Extract the [x, y] coordinate from the center of the cell holding the provided text.  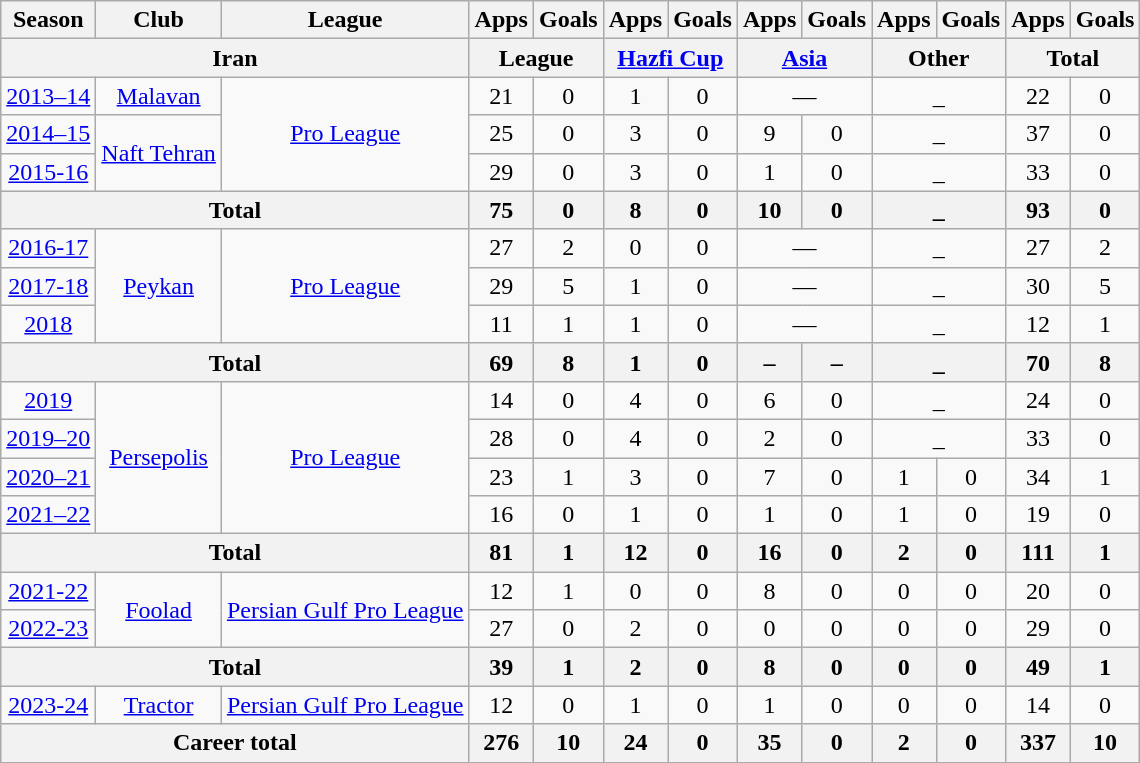
70 [1038, 362]
Club [159, 20]
337 [1038, 743]
2018 [48, 324]
2022-23 [48, 629]
2019 [48, 400]
49 [1038, 667]
25 [501, 134]
2021–22 [48, 515]
9 [769, 134]
Peykan [159, 286]
2015-16 [48, 172]
Naft Tehran [159, 153]
Other [939, 58]
Iran [235, 58]
Career total [235, 743]
69 [501, 362]
19 [1038, 515]
6 [769, 400]
20 [1038, 591]
11 [501, 324]
34 [1038, 477]
81 [501, 553]
2016-17 [48, 248]
75 [501, 210]
2014–15 [48, 134]
7 [769, 477]
35 [769, 743]
30 [1038, 286]
111 [1038, 553]
2017-18 [48, 286]
276 [501, 743]
2019–20 [48, 438]
2020–21 [48, 477]
Foolad [159, 610]
Tractor [159, 705]
2021-22 [48, 591]
28 [501, 438]
21 [501, 96]
37 [1038, 134]
Hazfi Cup [670, 58]
39 [501, 667]
Persepolis [159, 457]
Season [48, 20]
23 [501, 477]
Asia [804, 58]
Malavan [159, 96]
2023-24 [48, 705]
2013–14 [48, 96]
93 [1038, 210]
22 [1038, 96]
